Scan for the cell matching the given text and deliver its [X, Y] coordinate at center. 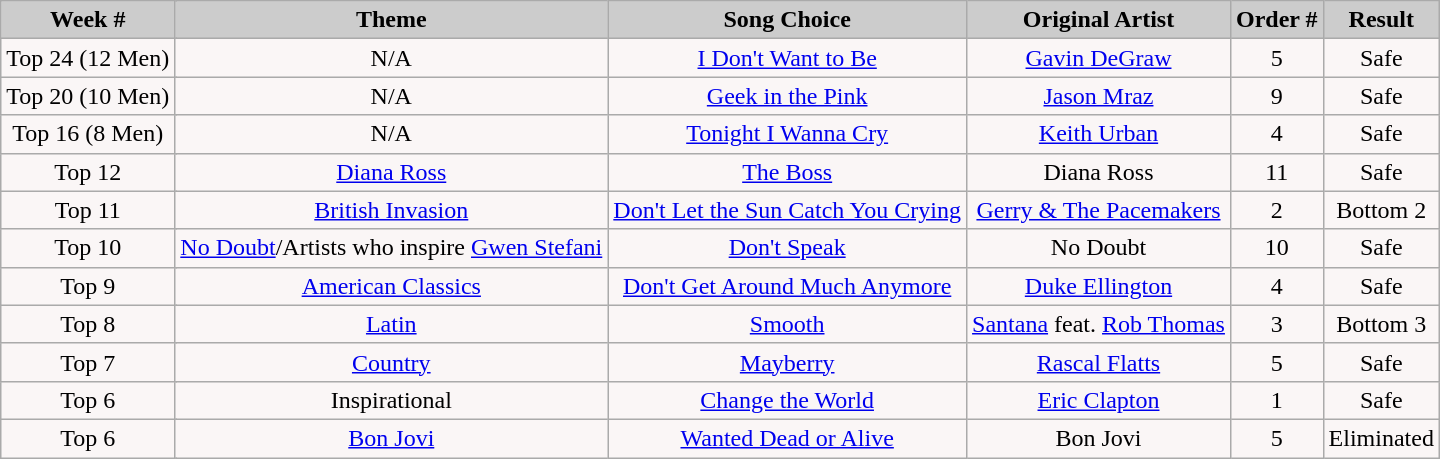
Santana feat. Rob Thomas [1099, 324]
No Doubt/Artists who inspire Gwen Stefani [392, 248]
Theme [392, 20]
1 [1276, 400]
Rascal Flatts [1099, 362]
Top 10 [88, 248]
Latin [392, 324]
Eric Clapton [1099, 400]
I Don't Want to Be [788, 58]
Order # [1276, 20]
British Invasion [392, 210]
No Doubt [1099, 248]
Don't Get Around Much Anymore [788, 286]
11 [1276, 172]
Gerry & The Pacemakers [1099, 210]
Top 16 (8 Men) [88, 134]
Geek in the Pink [788, 96]
Top 20 (10 Men) [88, 96]
10 [1276, 248]
Result [1381, 20]
Jason Mraz [1099, 96]
Eliminated [1381, 438]
2 [1276, 210]
American Classics [392, 286]
3 [1276, 324]
Bottom 3 [1381, 324]
Top 7 [88, 362]
Wanted Dead or Alive [788, 438]
Don't Let the Sun Catch You Crying [788, 210]
The Boss [788, 172]
Keith Urban [1099, 134]
Tonight I Wanna Cry [788, 134]
Week # [88, 20]
Duke Ellington [1099, 286]
9 [1276, 96]
Bottom 2 [1381, 210]
Top 9 [88, 286]
Country [392, 362]
Inspirational [392, 400]
Top 24 (12 Men) [88, 58]
Song Choice [788, 20]
Top 12 [88, 172]
Top 11 [88, 210]
Gavin DeGraw [1099, 58]
Don't Speak [788, 248]
Change the World [788, 400]
Smooth [788, 324]
Top 8 [88, 324]
Mayberry [788, 362]
Original Artist [1099, 20]
